Return (x, y) of the center of cell containing provided text 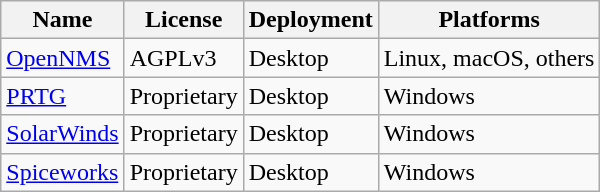
OpenNMS (62, 58)
Name (62, 20)
AGPLv3 (184, 58)
PRTG (62, 96)
Deployment (310, 20)
Linux, macOS, others (489, 58)
Platforms (489, 20)
SolarWinds (62, 134)
Spiceworks (62, 172)
License (184, 20)
